Determine the (x, y) coordinate at the center of the cell enclosing the given text.  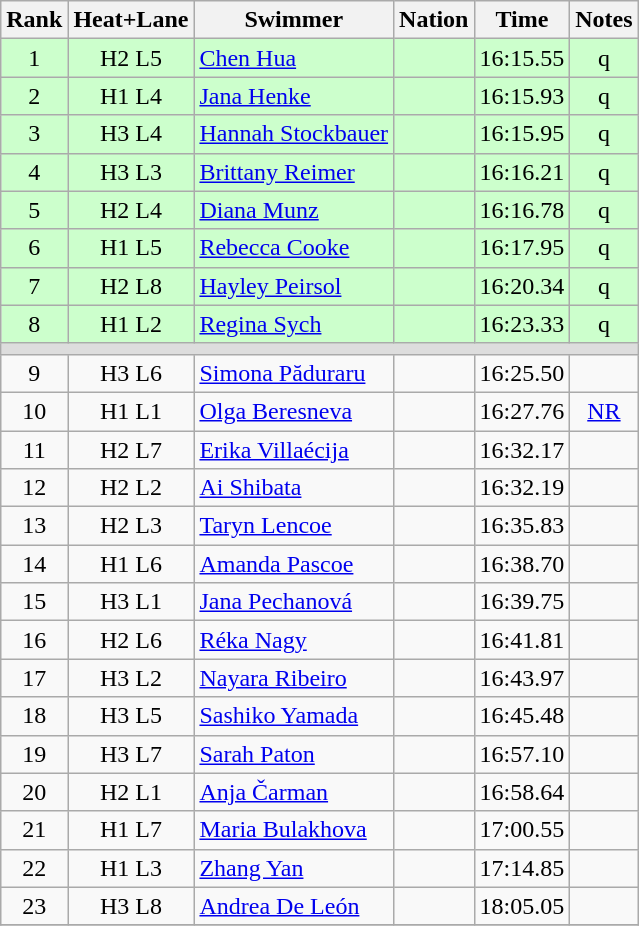
H1 L5 (131, 248)
H1 L6 (131, 564)
H1 L7 (131, 830)
4 (34, 172)
H3 L2 (131, 678)
3 (34, 134)
H3 L7 (131, 754)
12 (34, 488)
16:58.64 (522, 792)
17 (34, 678)
Olga Beresneva (294, 411)
16:27.76 (522, 411)
16:43.97 (522, 678)
6 (34, 248)
H3 L6 (131, 373)
16:15.93 (522, 96)
16:25.50 (522, 373)
H2 L1 (131, 792)
16:15.55 (522, 58)
16:15.95 (522, 134)
Chen Hua (294, 58)
Réka Nagy (294, 640)
10 (34, 411)
H3 L8 (131, 906)
H2 L8 (131, 286)
H3 L3 (131, 172)
Jana Henke (294, 96)
7 (34, 286)
Sarah Paton (294, 754)
2 (34, 96)
Ai Shibata (294, 488)
20 (34, 792)
Anja Čarman (294, 792)
5 (34, 210)
Andrea De León (294, 906)
Erika Villaécija (294, 449)
Nation (434, 20)
1 (34, 58)
16:41.81 (522, 640)
16:57.10 (522, 754)
16 (34, 640)
16:17.95 (522, 248)
Rank (34, 20)
H1 L1 (131, 411)
8 (34, 324)
22 (34, 868)
H2 L7 (131, 449)
Zhang Yan (294, 868)
Regina Sych (294, 324)
16:39.75 (522, 602)
17:00.55 (522, 830)
16:16.78 (522, 210)
Brittany Reimer (294, 172)
Sashiko Yamada (294, 716)
H2 L5 (131, 58)
H3 L1 (131, 602)
H2 L6 (131, 640)
16:45.48 (522, 716)
Diana Munz (294, 210)
Hayley Peirsol (294, 286)
Time (522, 20)
H3 L5 (131, 716)
H2 L3 (131, 526)
H3 L4 (131, 134)
18:05.05 (522, 906)
23 (34, 906)
16:38.70 (522, 564)
9 (34, 373)
Amanda Pascoe (294, 564)
Heat+Lane (131, 20)
17:14.85 (522, 868)
14 (34, 564)
16:32.19 (522, 488)
Notes (604, 20)
H2 L2 (131, 488)
Rebecca Cooke (294, 248)
H1 L3 (131, 868)
16:16.21 (522, 172)
11 (34, 449)
H2 L4 (131, 210)
21 (34, 830)
Simona Păduraru (294, 373)
16:23.33 (522, 324)
13 (34, 526)
18 (34, 716)
Nayara Ribeiro (294, 678)
Jana Pechanová (294, 602)
19 (34, 754)
16:20.34 (522, 286)
16:32.17 (522, 449)
NR (604, 411)
Swimmer (294, 20)
Taryn Lencoe (294, 526)
Hannah Stockbauer (294, 134)
Maria Bulakhova (294, 830)
15 (34, 602)
H1 L2 (131, 324)
H1 L4 (131, 96)
16:35.83 (522, 526)
